Extract the [x, y] coordinate from the center of the cell holding the provided text.  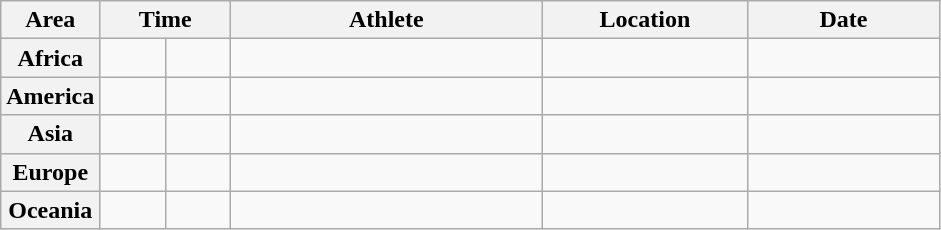
Africa [50, 58]
Oceania [50, 210]
Athlete [386, 20]
Area [50, 20]
Europe [50, 172]
Asia [50, 134]
Date [844, 20]
Location [645, 20]
America [50, 96]
Time [166, 20]
